Search for the cell housing the specified text and yield its (x, y) center coordinate. 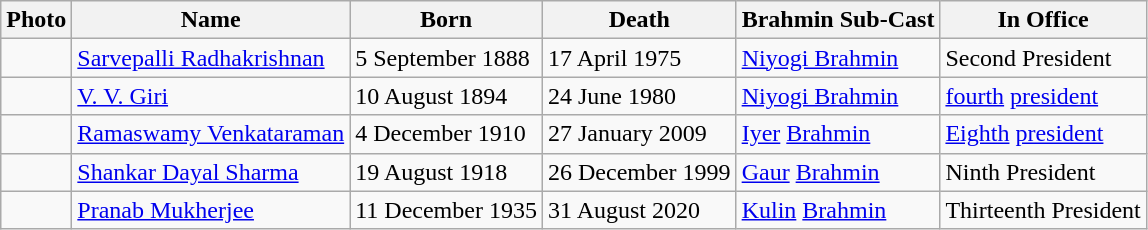
Name (211, 20)
Kulin Brahmin (838, 210)
19 August 1918 (446, 172)
Eighth president (1043, 134)
Iyer Brahmin (838, 134)
Thirteenth President (1043, 210)
17 April 1975 (639, 58)
10 August 1894 (446, 96)
24 June 1980 (639, 96)
Second President (1043, 58)
5 September 1888 (446, 58)
27 January 2009 (639, 134)
Ramaswamy Venkataraman (211, 134)
Born (446, 20)
Shankar Dayal Sharma (211, 172)
In Office (1043, 20)
31 August 2020 (639, 210)
4 December 1910 (446, 134)
11 December 1935 (446, 210)
Brahmin Sub-Cast (838, 20)
Gaur Brahmin (838, 172)
Photo (36, 20)
Ninth President (1043, 172)
Death (639, 20)
26 December 1999 (639, 172)
fourth president (1043, 96)
V. V. Giri (211, 96)
Sarvepalli Radhakrishnan (211, 58)
Pranab Mukherjee (211, 210)
